Pinpoint the cell where the given text exists, returning its (X, Y) midpoint coordinate. 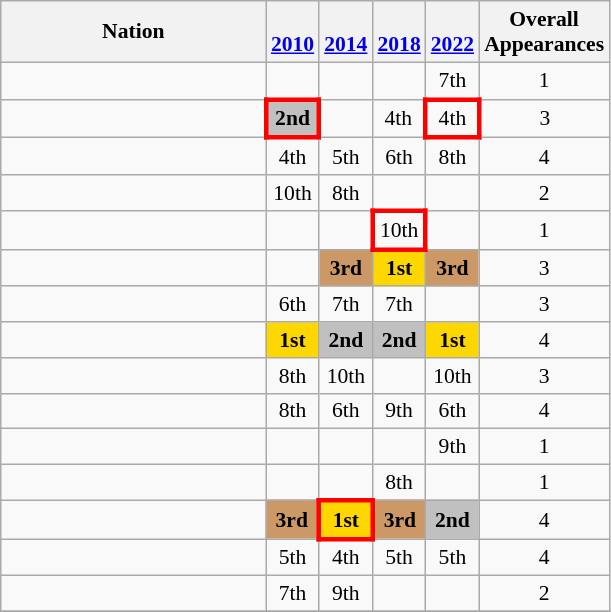
2010 (292, 32)
2018 (398, 32)
2022 (452, 32)
Nation (134, 32)
2014 (346, 32)
OverallAppearances (544, 32)
